Search for the cell housing the specified text and yield its (x, y) center coordinate. 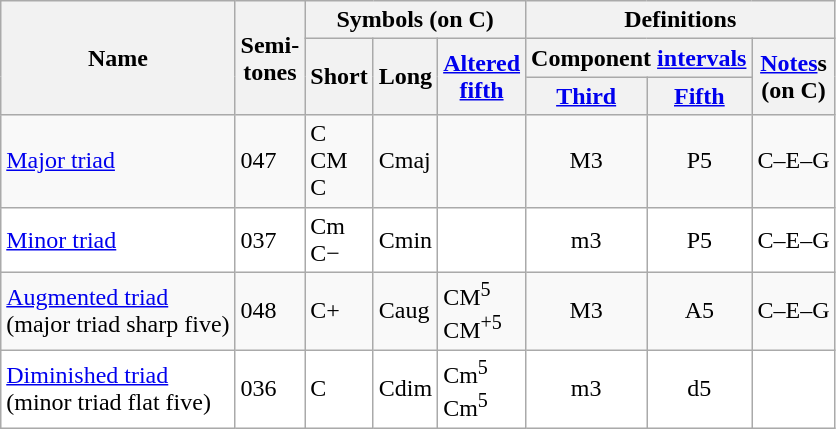
Semi-tones (270, 58)
Caug (405, 311)
C (339, 389)
d5 (700, 389)
036 (270, 389)
037 (270, 240)
Component intervals (639, 58)
Long (405, 77)
047 (270, 161)
Short (339, 77)
Cmaj (405, 161)
Cmin (405, 240)
Cm5 Cm5 (482, 389)
Fifth (700, 96)
Name (118, 58)
Third (586, 96)
Minor triad (118, 240)
Alteredfifth (482, 77)
Cm C− (339, 240)
A5 (700, 311)
Augmented triad (major triad sharp five) (118, 311)
Notess(on C) (794, 77)
Diminished triad (minor triad flat five) (118, 389)
Cdim (405, 389)
048 (270, 311)
Definitions (680, 20)
CM5 CM+5 (482, 311)
Symbols (on C) (416, 20)
C CM C (339, 161)
Major triad (118, 161)
C+ (339, 311)
